For the text-containing cell, return its midpoint in [X, Y] coordinate format. 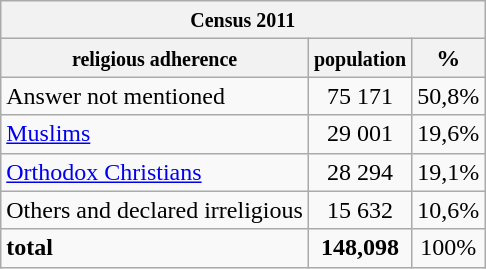
19,1% [448, 172]
Answer not mentioned [155, 96]
10,6% [448, 210]
29 001 [360, 134]
15 632 [360, 210]
Census 2011 [243, 20]
Orthodox Christians [155, 172]
% [448, 58]
148,098 [360, 248]
Others and declared irreligious [155, 210]
Muslims [155, 134]
75 171 [360, 96]
population [360, 58]
28 294 [360, 172]
total [155, 248]
50,8% [448, 96]
100% [448, 248]
19,6% [448, 134]
religious adherence [155, 58]
